Find where the given text appears and provide that cell's center as [x, y] coordinate. 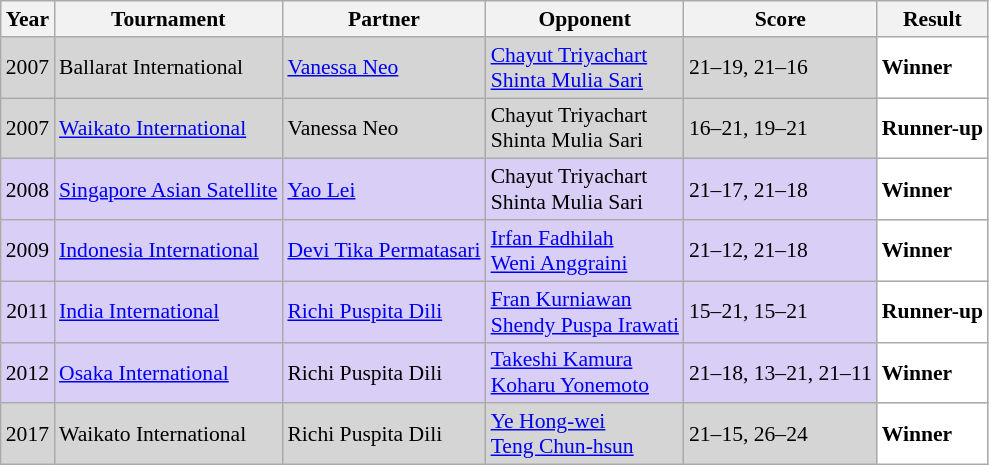
2011 [28, 312]
2008 [28, 190]
Opponent [585, 19]
21–15, 26–24 [780, 434]
Tournament [168, 19]
16–21, 19–21 [780, 128]
Irfan Fadhilah Weni Anggraini [585, 250]
Partner [384, 19]
21–19, 21–16 [780, 68]
15–21, 15–21 [780, 312]
21–18, 13–21, 21–11 [780, 372]
Ye Hong-wei Teng Chun-hsun [585, 434]
Singapore Asian Satellite [168, 190]
Indonesia International [168, 250]
Devi Tika Permatasari [384, 250]
2009 [28, 250]
21–17, 21–18 [780, 190]
2017 [28, 434]
Ballarat International [168, 68]
Yao Lei [384, 190]
Osaka International [168, 372]
Year [28, 19]
Score [780, 19]
2012 [28, 372]
Result [932, 19]
Fran Kurniawan Shendy Puspa Irawati [585, 312]
21–12, 21–18 [780, 250]
Takeshi Kamura Koharu Yonemoto [585, 372]
India International [168, 312]
